Output the (X, Y) coordinate of the center of the cell containing the given text.  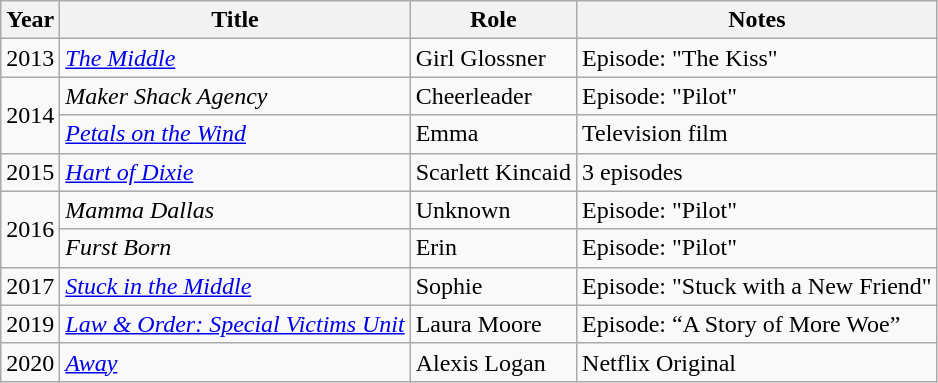
Alexis Logan (493, 362)
Sophie (493, 286)
Title (235, 20)
Netflix Original (758, 362)
Episode: “A Story of More Woe” (758, 324)
2017 (30, 286)
Maker Shack Agency (235, 96)
2016 (30, 229)
Mamma Dallas (235, 210)
2014 (30, 115)
Notes (758, 20)
Cheerleader (493, 96)
Law & Order: Special Victims Unit (235, 324)
Furst Born (235, 248)
Erin (493, 248)
The Middle (235, 58)
Episode: "Stuck with a New Friend" (758, 286)
Petals on the Wind (235, 134)
2019 (30, 324)
Television film (758, 134)
Hart of Dixie (235, 172)
Emma (493, 134)
2013 (30, 58)
Laura Moore (493, 324)
Scarlett Kincaid (493, 172)
Unknown (493, 210)
Episode: "The Kiss" (758, 58)
Girl Glossner (493, 58)
Stuck in the Middle (235, 286)
Away (235, 362)
Year (30, 20)
3 episodes (758, 172)
2015 (30, 172)
Role (493, 20)
2020 (30, 362)
